Extract the (x, y) coordinate from the center of the cell holding the provided text.  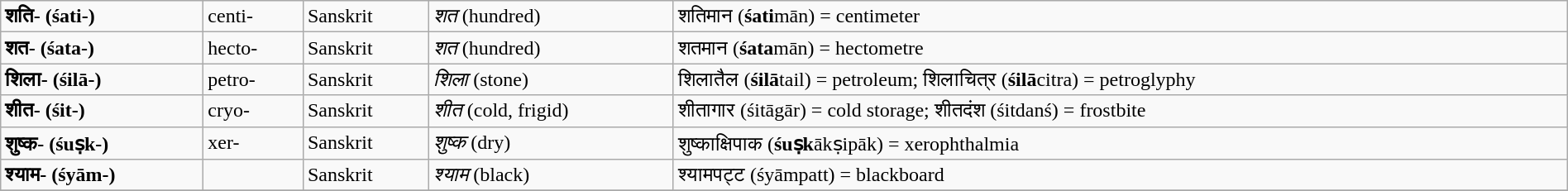
शिला- (śilā-) (103, 79)
श्याम- (śyām-) (103, 175)
centi- (253, 17)
शति- (śati-) (103, 17)
hecto- (253, 48)
शत- (śata-) (103, 48)
शीतागार (śitāgār) = cold storage; शीतदंश (śitdanś) = frostbite (1120, 111)
xer- (253, 143)
शुष्क- (śuṣk-) (103, 143)
शुष्क (dry) (552, 143)
शुष्काक्षिपाक (śuṣkākṣipāk) = xerophthalmia (1120, 143)
शतिमान (śatimān) = centimeter (1120, 17)
शिलातैल (śilātail) = petroleum; शिलाचित्र (śilācitra) = petroglyphy (1120, 79)
शीत- (śit-) (103, 111)
cryo- (253, 111)
श्यामपट्ट (śyāmpatt) = blackboard (1120, 175)
शिला (stone) (552, 79)
शीत (cold, frigid) (552, 111)
शतमान (śatamān) = hectometre (1120, 48)
petro- (253, 79)
श्याम (black) (552, 175)
